From the cell containing the given text, extract its center point as (X, Y) coordinate. 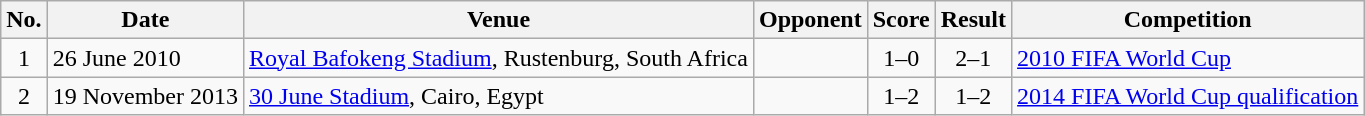
2014 FIFA World Cup qualification (1188, 96)
Score (901, 20)
26 June 2010 (145, 58)
2 (24, 96)
Date (145, 20)
2–1 (973, 58)
Result (973, 20)
19 November 2013 (145, 96)
Royal Bafokeng Stadium, Rustenburg, South Africa (499, 58)
No. (24, 20)
1 (24, 58)
Venue (499, 20)
1–0 (901, 58)
2010 FIFA World Cup (1188, 58)
Competition (1188, 20)
Opponent (810, 20)
30 June Stadium, Cairo, Egypt (499, 96)
